For the text-containing cell, return its midpoint in (x, y) coordinate format. 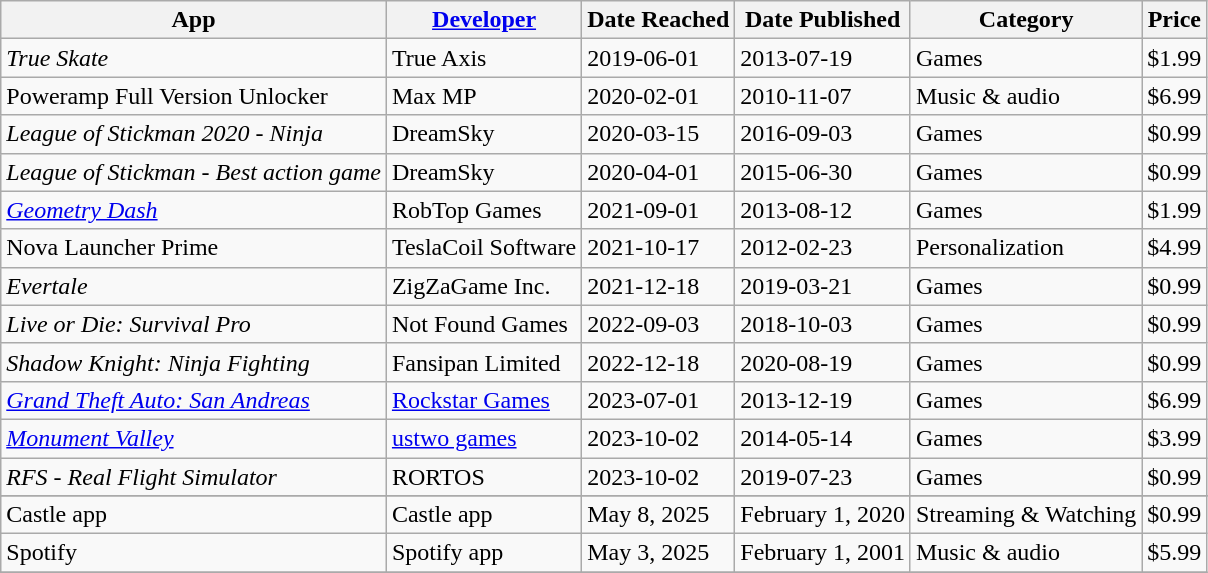
2020-04-01 (658, 172)
Streaming & Watching (1026, 515)
Price (1174, 20)
$5.99 (1174, 553)
League of Stickman 2020 - Ninja (194, 134)
2013-08-12 (823, 210)
Evertale (194, 286)
Rockstar Games (484, 400)
RFS - Real Flight Simulator (194, 477)
2019-07-23 (823, 477)
App (194, 20)
Fansipan Limited (484, 362)
League of Stickman - Best action game (194, 172)
May 3, 2025 (658, 553)
ZigZaGame Inc. (484, 286)
2012-02-23 (823, 248)
2020-08-19 (823, 362)
Grand Theft Auto: San Andreas (194, 400)
May 8, 2025 (658, 515)
Nova Launcher Prime (194, 248)
Spotify app (484, 553)
Not Found Games (484, 324)
2021-09-01 (658, 210)
2021-12-18 (658, 286)
Category (1026, 20)
Spotify (194, 553)
2021-10-17 (658, 248)
True Axis (484, 58)
RORTOS (484, 477)
2022-09-03 (658, 324)
Personalization (1026, 248)
True Skate (194, 58)
Geometry Dash (194, 210)
$3.99 (1174, 438)
Poweramp Full Version Unlocker (194, 96)
February 1, 2020 (823, 515)
Max MP (484, 96)
2015-06-30 (823, 172)
TeslaCoil Software (484, 248)
Date Published (823, 20)
February 1, 2001 (823, 553)
Shadow Knight: Ninja Fighting (194, 362)
2013-12-19 (823, 400)
2023-07-01 (658, 400)
2020-03-15 (658, 134)
2020-02-01 (658, 96)
2013-07-19 (823, 58)
2022-12-18 (658, 362)
$4.99 (1174, 248)
Date Reached (658, 20)
ustwo games (484, 438)
2014-05-14 (823, 438)
2018-10-03 (823, 324)
Monument Valley (194, 438)
2016-09-03 (823, 134)
2019-06-01 (658, 58)
2019-03-21 (823, 286)
Developer (484, 20)
RobTop Games (484, 210)
2010-11-07 (823, 96)
Live or Die: Survival Pro (194, 324)
